Detect which cell encompasses the target text, then output its [x, y] center coordinate. 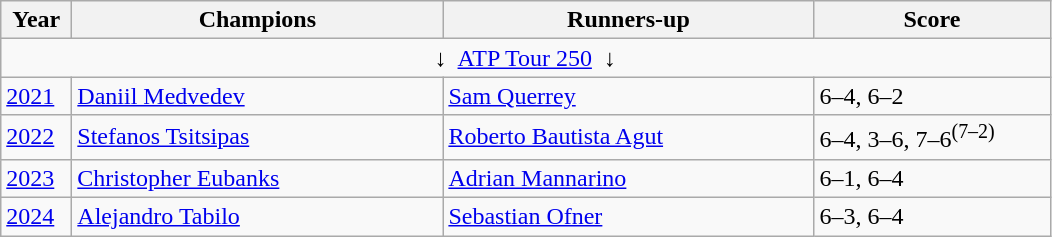
6–1, 6–4 [932, 178]
Year [36, 20]
Score [932, 20]
Adrian Mannarino [628, 178]
Stefanos Tsitsipas [258, 138]
Champions [258, 20]
2022 [36, 138]
Daniil Medvedev [258, 96]
Sebastian Ofner [628, 217]
2024 [36, 217]
Roberto Bautista Agut [628, 138]
Sam Querrey [628, 96]
6–4, 3–6, 7–6(7–2) [932, 138]
Christopher Eubanks [258, 178]
↓ ATP Tour 250 ↓ [526, 58]
2023 [36, 178]
2021 [36, 96]
Alejandro Tabilo [258, 217]
6–4, 6–2 [932, 96]
Runners-up [628, 20]
6–3, 6–4 [932, 217]
